Output the [X, Y] coordinate of the center of the cell containing the given text.  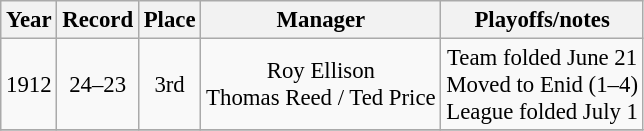
Roy Ellison Thomas Reed / Ted Price [321, 85]
3rd [169, 85]
Place [169, 20]
Team folded June 21Moved to Enid (1–4)League folded July 1 [542, 85]
Record [98, 20]
1912 [29, 85]
24–23 [98, 85]
Manager [321, 20]
Year [29, 20]
Playoffs/notes [542, 20]
